Locate the cell with the specified text and output its [X, Y] center coordinate. 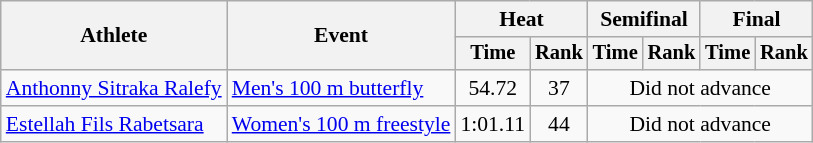
Estellah Fils Rabetsara [114, 124]
Women's 100 m freestyle [342, 124]
Event [342, 36]
37 [559, 88]
Semifinal [644, 19]
54.72 [492, 88]
Men's 100 m butterfly [342, 88]
Heat [521, 19]
Athlete [114, 36]
Anthonny Sitraka Ralefy [114, 88]
44 [559, 124]
1:01.11 [492, 124]
Final [756, 19]
